Search for the cell housing the specified text and yield its [X, Y] center coordinate. 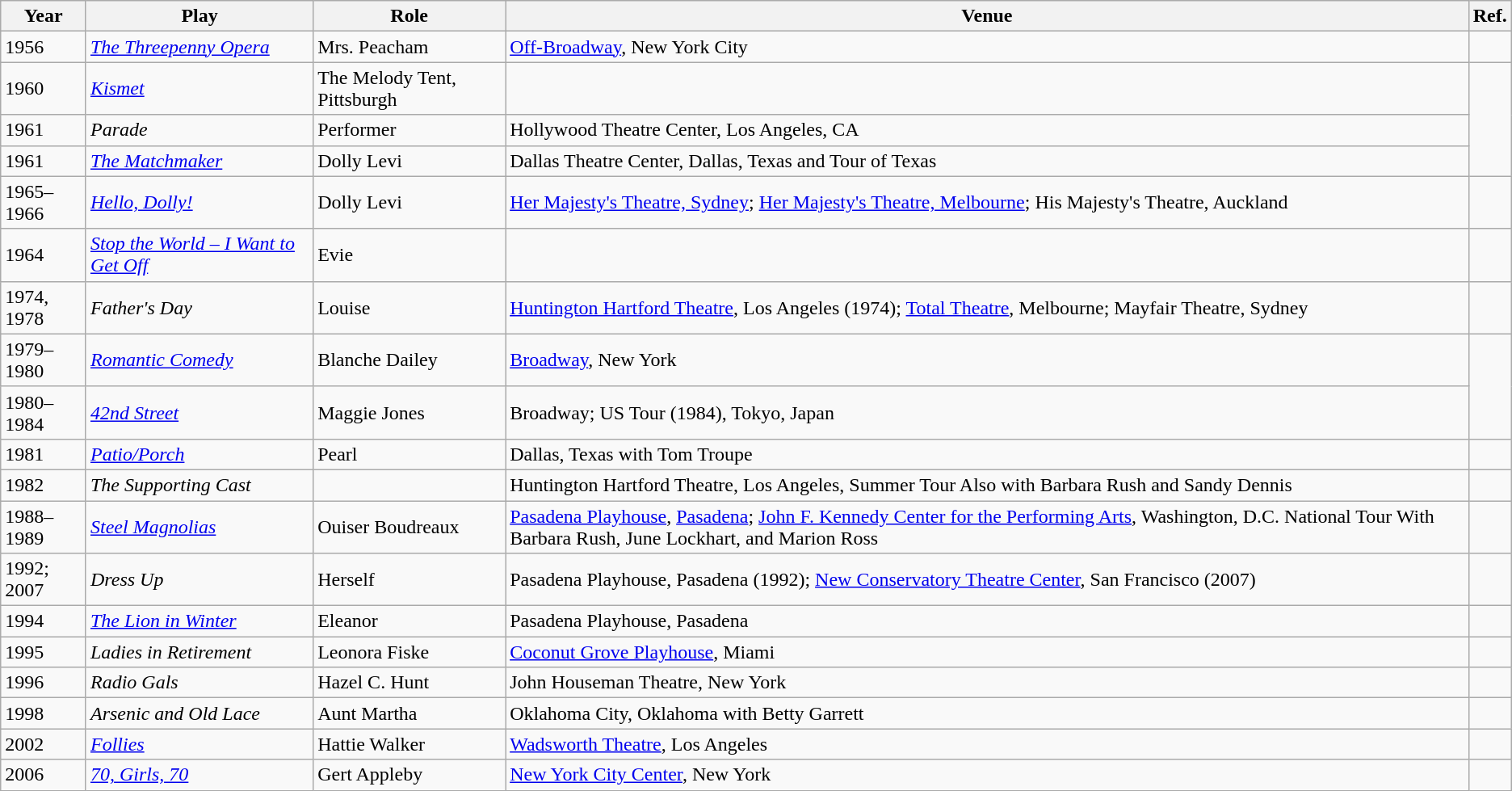
1998 [44, 713]
Year [44, 16]
1964 [44, 255]
Evie [409, 255]
John Houseman Theatre, New York [987, 683]
Ladies in Retirement [199, 652]
Steel Magnolias [199, 527]
Ref. [1489, 16]
Hello, Dolly! [199, 202]
Wadsworth Theatre, Los Angeles [987, 744]
1988–1989 [44, 527]
2002 [44, 744]
Follies [199, 744]
42nd Street [199, 412]
Eleanor [409, 621]
The Lion in Winter [199, 621]
Dallas, Texas with Tom Troupe [987, 454]
1960 [44, 89]
1956 [44, 47]
The Threepenny Opera [199, 47]
1996 [44, 683]
Romantic Comedy [199, 360]
New York City Center, New York [987, 775]
Her Majesty's Theatre, Sydney; Her Majesty's Theatre, Melbourne; His Majesty's Theatre, Auckland [987, 202]
Leonora Fiske [409, 652]
Stop the World – I Want to Get Off [199, 255]
Louise [409, 307]
Oklahoma City, Oklahoma with Betty Garrett [987, 713]
Maggie Jones [409, 412]
1992; 2007 [44, 580]
1982 [44, 485]
Parade [199, 130]
The Melody Tent, Pittsburgh [409, 89]
Pasadena Playhouse, Pasadena (1992); New Conservatory Theatre Center, San Francisco (2007) [987, 580]
Huntington Hartford Theatre, Los Angeles (1974); Total Theatre, Melbourne; Mayfair Theatre, Sydney [987, 307]
Aunt Martha [409, 713]
Hattie Walker [409, 744]
The Matchmaker [199, 161]
Huntington Hartford Theatre, Los Angeles, Summer Tour Also with Barbara Rush and Sandy Dennis [987, 485]
Role [409, 16]
Gert Appleby [409, 775]
Herself [409, 580]
Dallas Theatre Center, Dallas, Texas and Tour of Texas [987, 161]
Play [199, 16]
Blanche Dailey [409, 360]
Performer [409, 130]
Dress Up [199, 580]
Hollywood Theatre Center, Los Angeles, CA [987, 130]
1980–1984 [44, 412]
1994 [44, 621]
Radio Gals [199, 683]
1981 [44, 454]
Venue [987, 16]
Father's Day [199, 307]
Pasadena Playhouse, Pasadena [987, 621]
Off-Broadway, New York City [987, 47]
Kismet [199, 89]
Ouiser Boudreaux [409, 527]
70, Girls, 70 [199, 775]
1974, 1978 [44, 307]
Hazel C. Hunt [409, 683]
The Supporting Cast [199, 485]
Broadway; US Tour (1984), Tokyo, Japan [987, 412]
Pearl [409, 454]
1995 [44, 652]
Patio/Porch [199, 454]
1979–1980 [44, 360]
1965–1966 [44, 202]
Broadway, New York [987, 360]
Mrs. Peacham [409, 47]
Arsenic and Old Lace [199, 713]
Coconut Grove Playhouse, Miami [987, 652]
2006 [44, 775]
